Find where the given text appears and provide that cell's center as (x, y) coordinate. 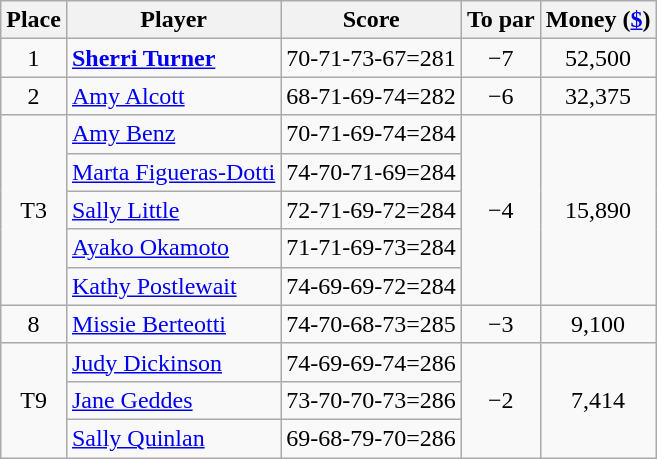
1 (34, 58)
Missie Berteotti (173, 324)
9,100 (598, 324)
69-68-79-70=286 (372, 438)
Amy Alcott (173, 96)
Player (173, 20)
68-71-69-74=282 (372, 96)
−4 (500, 210)
7,414 (598, 400)
Jane Geddes (173, 400)
74-70-68-73=285 (372, 324)
72-71-69-72=284 (372, 210)
−2 (500, 400)
Amy Benz (173, 134)
15,890 (598, 210)
32,375 (598, 96)
Judy Dickinson (173, 362)
−6 (500, 96)
Score (372, 20)
Ayako Okamoto (173, 248)
To par (500, 20)
74-70-71-69=284 (372, 172)
8 (34, 324)
70-71-69-74=284 (372, 134)
Marta Figueras-Dotti (173, 172)
T9 (34, 400)
52,500 (598, 58)
−7 (500, 58)
Money ($) (598, 20)
71-71-69-73=284 (372, 248)
Place (34, 20)
74-69-69-74=286 (372, 362)
Sally Little (173, 210)
2 (34, 96)
73-70-70-73=286 (372, 400)
74-69-69-72=284 (372, 286)
Sherri Turner (173, 58)
T3 (34, 210)
−3 (500, 324)
70-71-73-67=281 (372, 58)
Kathy Postlewait (173, 286)
Sally Quinlan (173, 438)
